Identify which cell holds the provided text, then report its (x, y) central coordinate. 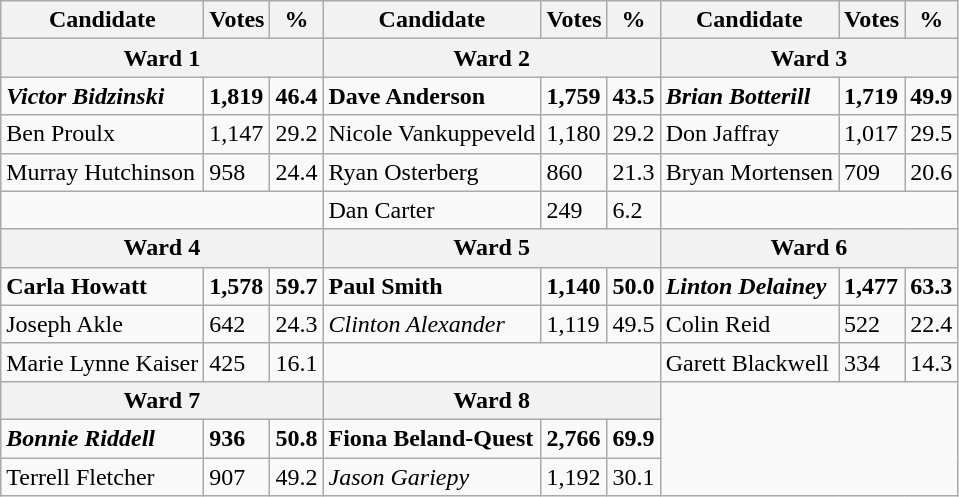
Ben Proulx (102, 134)
Ward 7 (162, 400)
50.0 (634, 286)
Garett Blackwell (749, 362)
43.5 (634, 96)
936 (237, 438)
249 (574, 210)
1,192 (574, 477)
Ward 2 (492, 58)
1,119 (574, 324)
907 (237, 477)
20.6 (932, 172)
860 (574, 172)
50.8 (296, 438)
Fiona Beland-Quest (432, 438)
1,477 (871, 286)
Joseph Akle (102, 324)
Murray Hutchinson (102, 172)
Bonnie Riddell (102, 438)
30.1 (634, 477)
6.2 (634, 210)
69.9 (634, 438)
1,140 (574, 286)
46.4 (296, 96)
2,766 (574, 438)
1,017 (871, 134)
Brian Botterill (749, 96)
Don Jaffray (749, 134)
16.1 (296, 362)
958 (237, 172)
1,578 (237, 286)
Victor Bidzinski (102, 96)
334 (871, 362)
1,719 (871, 96)
29.5 (932, 134)
24.4 (296, 172)
425 (237, 362)
Marie Lynne Kaiser (102, 362)
63.3 (932, 286)
24.3 (296, 324)
14.3 (932, 362)
Ward 6 (809, 248)
Ward 4 (162, 248)
1,147 (237, 134)
Jason Gariepy (432, 477)
Bryan Mortensen (749, 172)
1,759 (574, 96)
1,180 (574, 134)
Ryan Osterberg (432, 172)
59.7 (296, 286)
22.4 (932, 324)
Carla Howatt (102, 286)
Ward 1 (162, 58)
Dave Anderson (432, 96)
522 (871, 324)
49.5 (634, 324)
Clinton Alexander (432, 324)
Ward 3 (809, 58)
1,819 (237, 96)
Ward 5 (492, 248)
Nicole Vankuppeveld (432, 134)
Terrell Fletcher (102, 477)
Ward 8 (492, 400)
49.9 (932, 96)
49.2 (296, 477)
21.3 (634, 172)
Dan Carter (432, 210)
Paul Smith (432, 286)
709 (871, 172)
642 (237, 324)
Linton Delainey (749, 286)
Colin Reid (749, 324)
